Detect which cell encompasses the target text, then output its [X, Y] center coordinate. 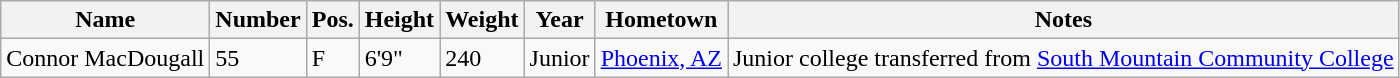
Weight [482, 20]
Number [258, 20]
Junior college transferred from South Mountain Community College [1064, 58]
Phoenix, AZ [661, 58]
55 [258, 58]
240 [482, 58]
Junior [560, 58]
F [332, 58]
Notes [1064, 20]
Year [560, 20]
Height [399, 20]
Pos. [332, 20]
6'9" [399, 58]
Hometown [661, 20]
Connor MacDougall [106, 58]
Name [106, 20]
